Return [x, y] of the center of cell containing provided text 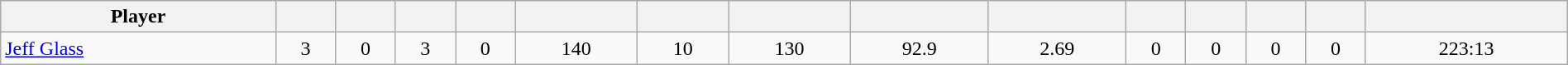
140 [576, 48]
Jeff Glass [139, 48]
Player [139, 17]
130 [790, 48]
2.69 [1057, 48]
10 [683, 48]
223:13 [1466, 48]
92.9 [920, 48]
